Extract the (X, Y) coordinate from the center of the cell holding the provided text.  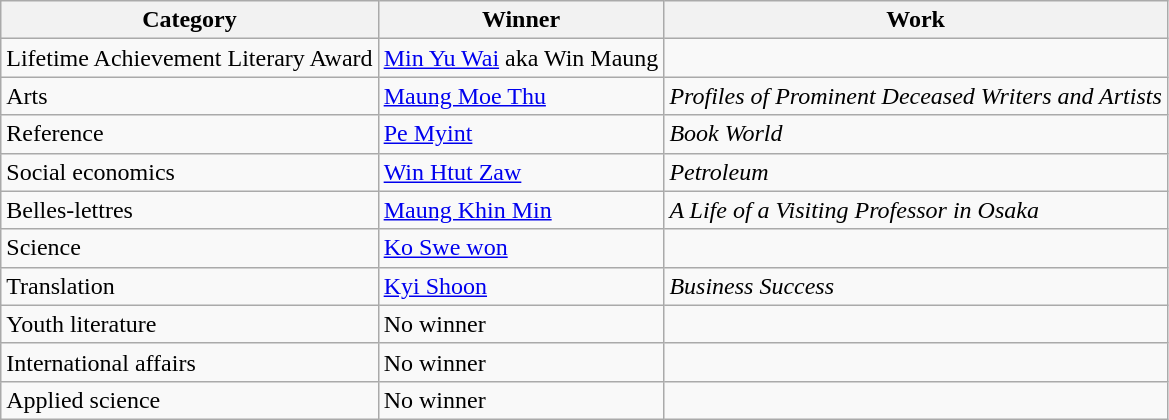
Kyi Shoon (521, 286)
International affairs (190, 362)
Lifetime Achievement Literary Award (190, 58)
Maung Khin Min (521, 210)
Category (190, 20)
Profiles of Prominent Deceased Writers and Artists (916, 96)
A Life of a Visiting Professor in Osaka (916, 210)
Ko Swe won (521, 248)
Youth literature (190, 324)
Reference (190, 134)
Book World (916, 134)
Arts (190, 96)
Maung Moe Thu (521, 96)
Belles-lettres (190, 210)
Work (916, 20)
Business Success (916, 286)
Petroleum (916, 172)
Translation (190, 286)
Min Yu Wai aka Win Maung (521, 58)
Social economics (190, 172)
Win Htut Zaw (521, 172)
Pe Myint (521, 134)
Applied science (190, 400)
Winner (521, 20)
Science (190, 248)
